Return the (X, Y) coordinate for the center point of the cell that contains the specified text.  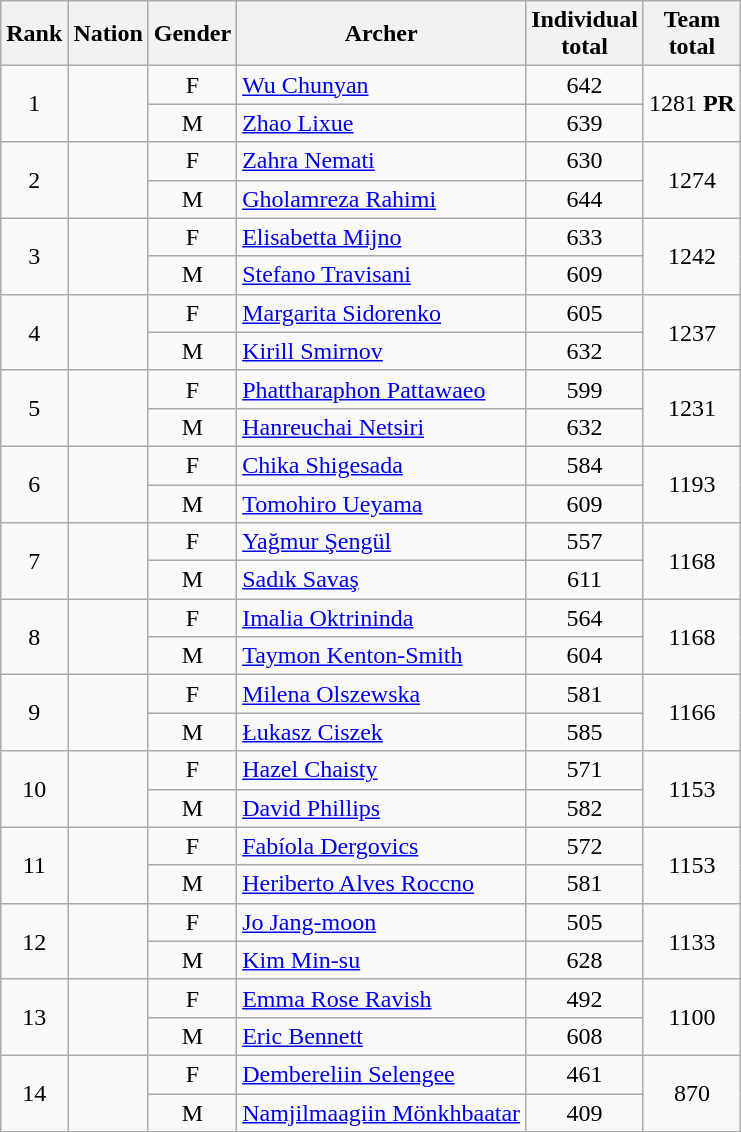
Stefano Travisani (382, 275)
633 (585, 237)
639 (585, 123)
8 (34, 637)
584 (585, 465)
628 (585, 960)
571 (585, 770)
Individualtotal (585, 34)
Yağmur Şengül (382, 542)
604 (585, 656)
6 (34, 484)
7 (34, 561)
409 (585, 1113)
11 (34, 865)
505 (585, 922)
1231 (692, 408)
Kim Min-su (382, 960)
Gender (192, 34)
Teamtotal (692, 34)
Emma Rose Ravish (382, 998)
Namjilmaagiin Mönkhbaatar (382, 1113)
Gholamreza Rahimi (382, 199)
564 (585, 618)
642 (585, 85)
572 (585, 846)
Kirill Smirnov (382, 351)
Nation (108, 34)
582 (585, 808)
630 (585, 161)
1193 (692, 484)
Elisabetta Mijno (382, 237)
Taymon Kenton-Smith (382, 656)
Rank (34, 34)
Imalia Oktrininda (382, 618)
Zahra Nemati (382, 161)
Phattharaphon Pattawaeo (382, 389)
1274 (692, 180)
3 (34, 256)
Margarita Sidorenko (382, 313)
9 (34, 713)
492 (585, 998)
1 (34, 104)
Hanreuchai Netsiri (382, 427)
14 (34, 1093)
12 (34, 941)
1166 (692, 713)
608 (585, 1036)
David Phillips (382, 808)
Wu Chunyan (382, 85)
Sadık Savaş (382, 580)
644 (585, 199)
Zhao Lixue (382, 123)
599 (585, 389)
Chika Shigesada (382, 465)
1133 (692, 941)
10 (34, 789)
Heriberto Alves Roccno (382, 884)
585 (585, 732)
Eric Bennett (382, 1036)
461 (585, 1074)
Milena Olszewska (382, 694)
Fabíola Dergovics (382, 846)
Jo Jang-moon (382, 922)
1100 (692, 1017)
605 (585, 313)
611 (585, 580)
1237 (692, 332)
1242 (692, 256)
2 (34, 180)
557 (585, 542)
Dembereliin Selengee (382, 1074)
Tomohiro Ueyama (382, 503)
1281 PR (692, 104)
4 (34, 332)
870 (692, 1093)
Łukasz Ciszek (382, 732)
5 (34, 408)
13 (34, 1017)
Hazel Chaisty (382, 770)
Archer (382, 34)
